From the cell containing the given text, extract its center point as (x, y) coordinate. 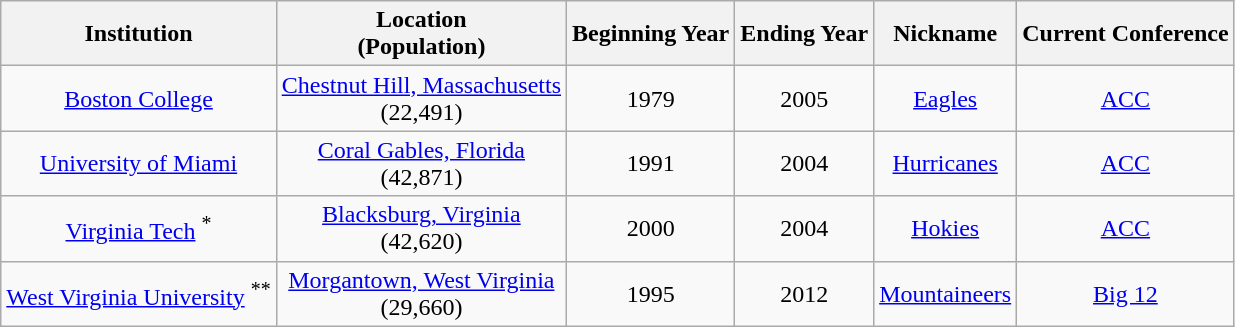
West Virginia University ** (138, 294)
Ending Year (804, 34)
Morgantown, West Virginia(29,660) (421, 294)
1991 (651, 164)
Current Conference (1126, 34)
2000 (651, 228)
Institution (138, 34)
Blacksburg, Virginia(42,620) (421, 228)
Coral Gables, Florida(42,871) (421, 164)
Nickname (946, 34)
2005 (804, 98)
Mountaineers (946, 294)
2012 (804, 294)
Chestnut Hill, Massachusetts(22,491) (421, 98)
Big 12 (1126, 294)
University of Miami (138, 164)
Beginning Year (651, 34)
Hokies (946, 228)
Hurricanes (946, 164)
1979 (651, 98)
Boston College (138, 98)
Virginia Tech * (138, 228)
Eagles (946, 98)
1995 (651, 294)
Location(Population) (421, 34)
